Output the (x, y) coordinate of the center of the cell containing the given text.  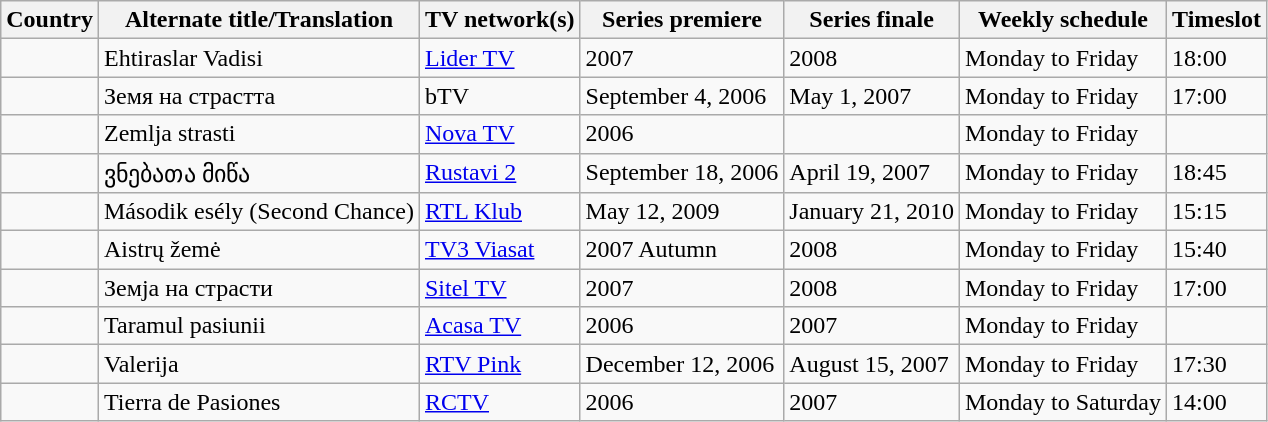
RTL Klub (500, 212)
15:15 (1217, 212)
August 15, 2007 (872, 364)
bTV (500, 96)
17:30 (1217, 364)
Земја на страсти (258, 288)
Weekly schedule (1062, 20)
January 21, 2010 (872, 212)
May 1, 2007 (872, 96)
Acasa TV (500, 326)
Aistrų žemė (258, 250)
Második esély (Second Chance) (258, 212)
ვნებათა მიწა (258, 173)
Ehtiraslar Vadisi (258, 58)
Tierra de Pasiones (258, 402)
Rustavi 2 (500, 173)
Timeslot (1217, 20)
15:40 (1217, 250)
April 19, 2007 (872, 173)
Nova TV (500, 134)
Monday to Saturday (1062, 402)
TV network(s) (500, 20)
September 4, 2006 (682, 96)
18:00 (1217, 58)
Земя на страстта (258, 96)
Sitel TV (500, 288)
Lider TV (500, 58)
18:45 (1217, 173)
2007 Autumn (682, 250)
Alternate title/Translation (258, 20)
RCTV (500, 402)
May 12, 2009 (682, 212)
Country (50, 20)
TV3 Viasat (500, 250)
September 18, 2006 (682, 173)
Taramul pasiunii (258, 326)
Series finale (872, 20)
Series premiere (682, 20)
Valerija (258, 364)
Zemlja strasti (258, 134)
RTV Pink (500, 364)
14:00 (1217, 402)
December 12, 2006 (682, 364)
